Identify which cell holds the provided text, then report its [x, y] central coordinate. 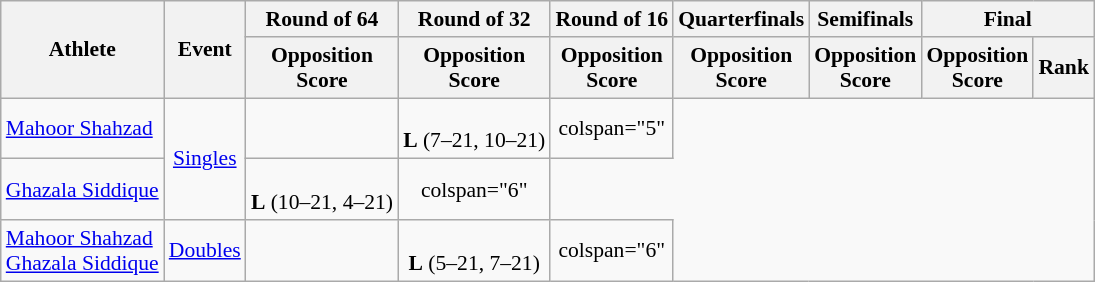
Athlete [82, 50]
Singles [205, 159]
Final [1008, 19]
Ghazala Siddique [82, 190]
Event [205, 50]
L (7–21, 10–21) [474, 128]
colspan="5" [612, 128]
L (5–21, 7–21) [474, 250]
Rank [1064, 68]
Round of 16 [612, 19]
Quarterfinals [741, 19]
L (10–21, 4–21) [322, 190]
Round of 64 [322, 19]
Doubles [205, 250]
Round of 32 [474, 19]
Semifinals [865, 19]
Mahoor Shahzad [82, 128]
Mahoor ShahzadGhazala Siddique [82, 250]
